Determine the [x, y] coordinate at the center of the cell enclosing the given text.  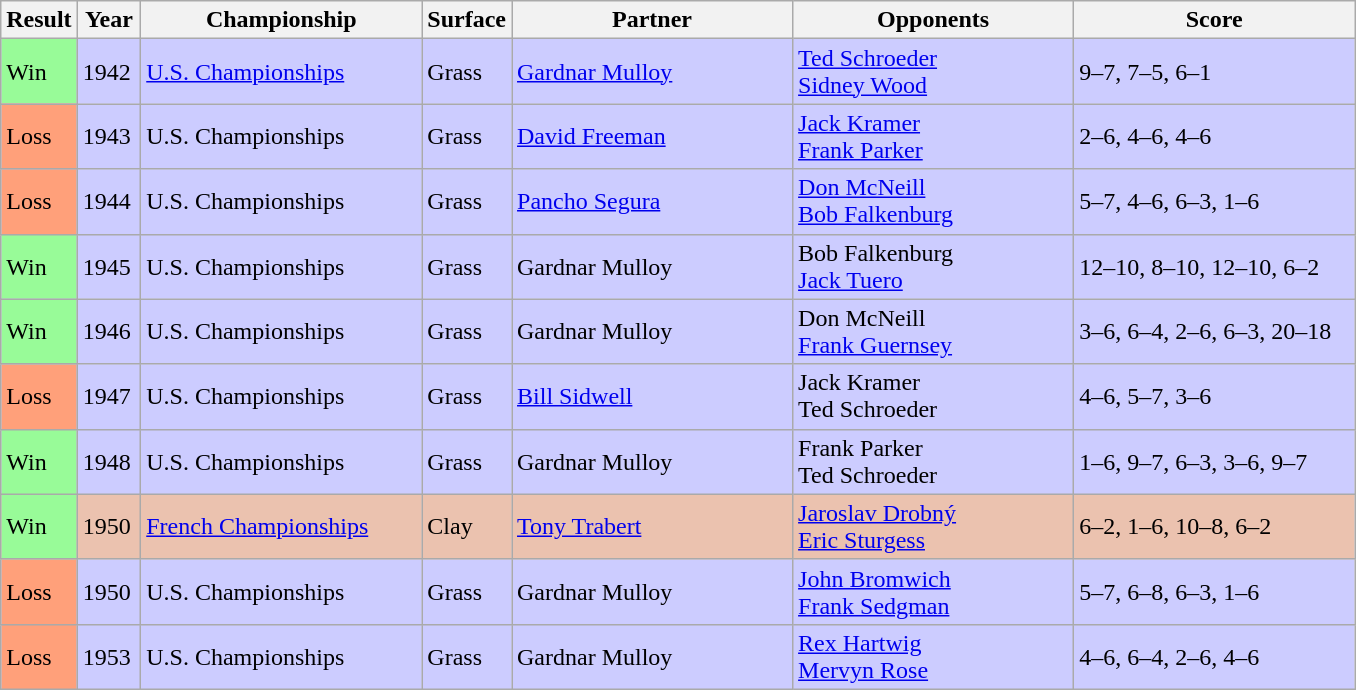
Don McNeill Bob Falkenburg [934, 202]
Jack Kramer Frank Parker [934, 136]
Result [39, 20]
5–7, 4–6, 6–3, 1–6 [1214, 202]
Frank Parker Ted Schroeder [934, 462]
1942 [109, 72]
1944 [109, 202]
Jaroslav Drobný Eric Sturgess [934, 526]
French Championships [282, 526]
Jack Kramer Ted Schroeder [934, 396]
12–10, 8–10, 12–10, 6–2 [1214, 266]
Partner [652, 20]
Year [109, 20]
6–2, 1–6, 10–8, 6–2 [1214, 526]
David Freeman [652, 136]
Tony Trabert [652, 526]
2–6, 4–6, 4–6 [1214, 136]
1–6, 9–7, 6–3, 3–6, 9–7 [1214, 462]
Don McNeill Frank Guernsey [934, 332]
Pancho Segura [652, 202]
1946 [109, 332]
5–7, 6–8, 6–3, 1–6 [1214, 592]
Ted Schroeder Sidney Wood [934, 72]
Clay [467, 526]
Championship [282, 20]
1947 [109, 396]
1943 [109, 136]
Rex Hartwig Mervyn Rose [934, 656]
1948 [109, 462]
Opponents [934, 20]
1945 [109, 266]
9–7, 7–5, 6–1 [1214, 72]
4–6, 5–7, 3–6 [1214, 396]
3–6, 6–4, 2–6, 6–3, 20–18 [1214, 332]
John Bromwich Frank Sedgman [934, 592]
Bob Falkenburg Jack Tuero [934, 266]
Bill Sidwell [652, 396]
1953 [109, 656]
Score [1214, 20]
4–6, 6–4, 2–6, 4–6 [1214, 656]
Surface [467, 20]
